Return the [X, Y] coordinate for the center point of the cell that contains the specified text.  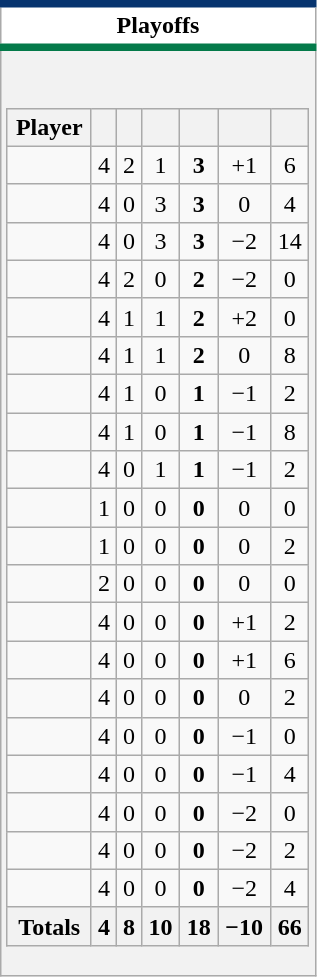
66 [290, 926]
+2 [244, 317]
Totals [49, 926]
10 [161, 926]
−10 [244, 926]
Playoffs [158, 26]
18 [199, 926]
Player [49, 127]
14 [290, 241]
